Capture the cell that displays the provided text and extract its [X, Y] central coordinate. 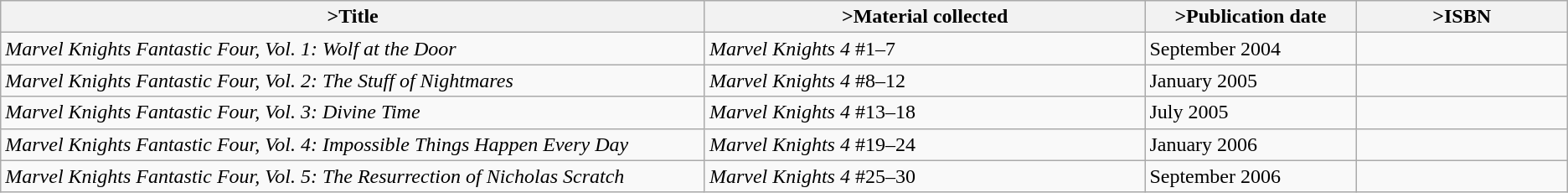
January 2006 [1251, 144]
>Publication date [1251, 17]
September 2004 [1251, 49]
Marvel Knights 4 #13–18 [925, 112]
Marvel Knights Fantastic Four, Vol. 5: The Resurrection of Nicholas Scratch [353, 176]
Marvel Knights Fantastic Four, Vol. 1: Wolf at the Door [353, 49]
>ISBN [1462, 17]
>Title [353, 17]
Marvel Knights Fantastic Four, Vol. 2: The Stuff of Nightmares [353, 81]
September 2006 [1251, 176]
Marvel Knights Fantastic Four, Vol. 3: Divine Time [353, 112]
Marvel Knights Fantastic Four, Vol. 4: Impossible Things Happen Every Day [353, 144]
Marvel Knights 4 #8–12 [925, 81]
Marvel Knights 4 #25–30 [925, 176]
Marvel Knights 4 #1–7 [925, 49]
July 2005 [1251, 112]
Marvel Knights 4 #19–24 [925, 144]
January 2005 [1251, 81]
>Material collected [925, 17]
